Find where the given text appears and provide that cell's center as (X, Y) coordinate. 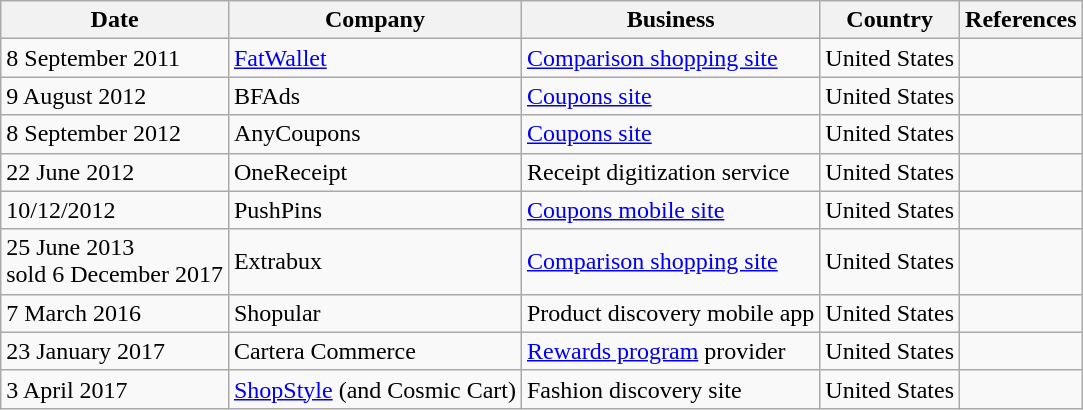
Coupons mobile site (670, 210)
Extrabux (374, 262)
23 January 2017 (115, 351)
8 September 2012 (115, 134)
Shopular (374, 313)
AnyCoupons (374, 134)
Fashion discovery site (670, 389)
Company (374, 20)
22 June 2012 (115, 172)
PushPins (374, 210)
OneReceipt (374, 172)
Business (670, 20)
3 April 2017 (115, 389)
8 September 2011 (115, 58)
25 June 2013sold 6 December 2017 (115, 262)
Cartera Commerce (374, 351)
Rewards program provider (670, 351)
ShopStyle (and Cosmic Cart) (374, 389)
Country (890, 20)
7 March 2016 (115, 313)
FatWallet (374, 58)
BFAds (374, 96)
9 August 2012 (115, 96)
Product discovery mobile app (670, 313)
10/12/2012 (115, 210)
References (1022, 20)
Receipt digitization service (670, 172)
Date (115, 20)
